Return the [x, y] coordinate for the center point of the cell that contains the specified text.  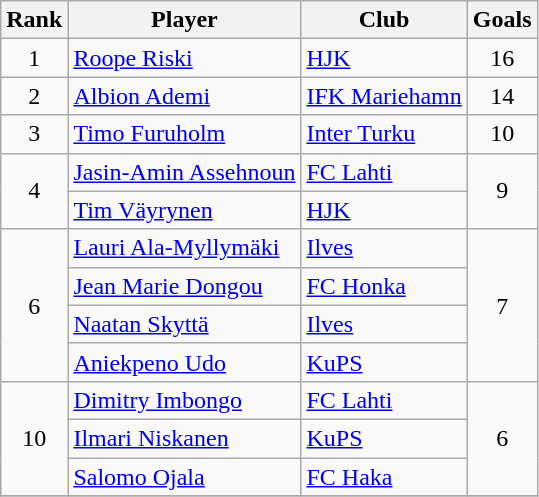
Naatan Skyttä [184, 324]
FC Haka [384, 477]
2 [34, 96]
Player [184, 20]
IFK Mariehamn [384, 96]
3 [34, 134]
Albion Ademi [184, 96]
Rank [34, 20]
Ilmari Niskanen [184, 438]
Goals [502, 20]
4 [34, 191]
Aniekpeno Udo [184, 362]
Tim Väyrynen [184, 210]
Salomo Ojala [184, 477]
Dimitry Imbongo [184, 400]
Inter Turku [384, 134]
1 [34, 58]
FC Honka [384, 286]
Club [384, 20]
16 [502, 58]
14 [502, 96]
Lauri Ala-Myllymäki [184, 248]
Timo Furuholm [184, 134]
Jean Marie Dongou [184, 286]
Roope Riski [184, 58]
Jasin-Amin Assehnoun [184, 172]
7 [502, 305]
9 [502, 191]
